Determine the [X, Y] coordinate at the center of the cell enclosing the given text.  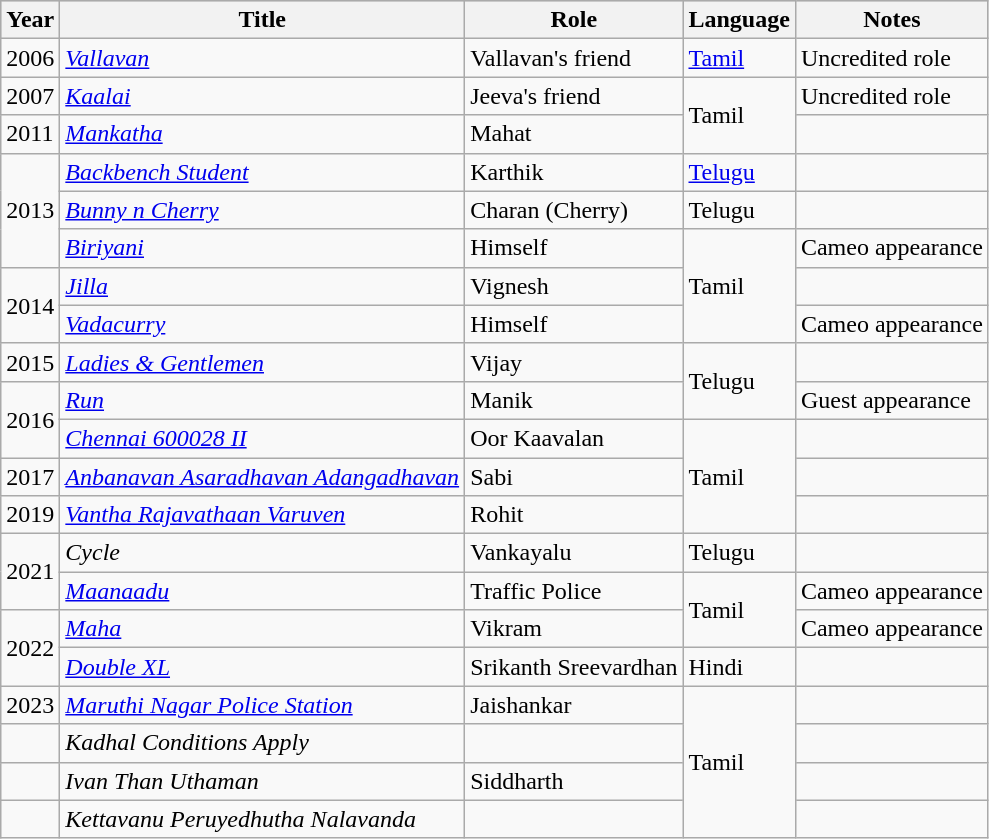
Vallavan's friend [574, 58]
Jilla [262, 286]
Charan (Cherry) [574, 210]
Vantha Rajavathaan Varuven [262, 515]
Mankatha [262, 134]
Vikram [574, 629]
Notes [892, 20]
Hindi [739, 667]
Vadacurry [262, 324]
Vankayalu [574, 553]
Maanaadu [262, 591]
Double XL [262, 667]
Ladies & Gentlemen [262, 362]
2022 [30, 648]
Cycle [262, 553]
Year [30, 20]
2007 [30, 96]
Bunny n Cherry [262, 210]
2023 [30, 705]
Anbanavan Asaradhavan Adangadhavan [262, 477]
Oor Kaavalan [574, 438]
Biriyani [262, 248]
Title [262, 20]
Chennai 600028 II [262, 438]
Role [574, 20]
Kadhal Conditions Apply [262, 743]
2014 [30, 305]
Language [739, 20]
Jeeva's friend [574, 96]
2019 [30, 515]
2016 [30, 419]
Mahat [574, 134]
Vallavan [262, 58]
Maruthi Nagar Police Station [262, 705]
Jaishankar [574, 705]
2021 [30, 572]
Vijay [574, 362]
Kaalai [262, 96]
2013 [30, 210]
2006 [30, 58]
Maha [262, 629]
Guest appearance [892, 400]
Traffic Police [574, 591]
Run [262, 400]
Manik [574, 400]
2015 [30, 362]
Sabi [574, 477]
Siddharth [574, 781]
Ivan Than Uthaman [262, 781]
Kettavanu Peruyedhutha Nalavanda [262, 819]
Karthik [574, 172]
Srikanth Sreevardhan [574, 667]
Rohit [574, 515]
Vignesh [574, 286]
Backbench Student [262, 172]
2011 [30, 134]
2017 [30, 477]
